Extract the [x, y] coordinate from the center of the cell holding the provided text.  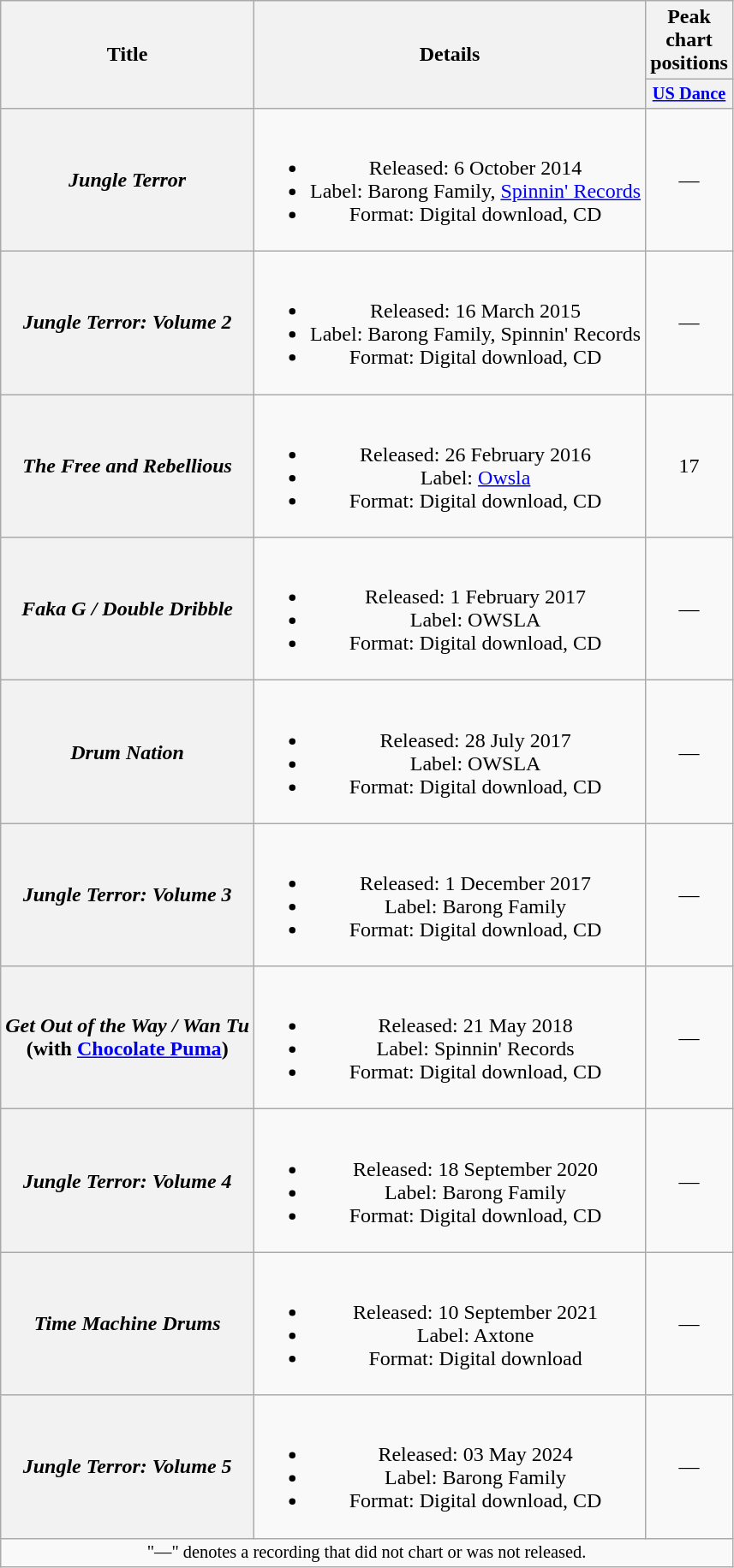
Released: 21 May 2018Label: Spinnin' RecordsFormat: Digital download, CD [451, 1037]
17 [689, 466]
Released: 10 September 2021Label: AxtoneFormat: Digital download [451, 1323]
Get Out of the Way / Wan Tu(with Chocolate Puma) [128, 1037]
Released: 1 February 2017Label: OWSLAFormat: Digital download, CD [451, 609]
Jungle Terror [128, 180]
Jungle Terror: Volume 2 [128, 324]
Details [451, 55]
Peak chart positions [689, 40]
Released: 18 September 2020Label: Barong FamilyFormat: Digital download, CD [451, 1181]
Time Machine Drums [128, 1323]
Released: 16 March 2015Label: Barong Family, Spinnin' RecordsFormat: Digital download, CD [451, 324]
Title [128, 55]
Jungle Terror: Volume 5 [128, 1467]
"—" denotes a recording that did not chart or was not released. [367, 1553]
Released: 28 July 2017Label: OWSLAFormat: Digital download, CD [451, 751]
Released: 26 February 2016Label: OwslaFormat: Digital download, CD [451, 466]
Faka G / Double Dribble [128, 609]
Drum Nation [128, 751]
Released: 1 December 2017Label: Barong FamilyFormat: Digital download, CD [451, 895]
Jungle Terror: Volume 3 [128, 895]
The Free and Rebellious [128, 466]
Jungle Terror: Volume 4 [128, 1181]
Released: 03 May 2024Label: Barong FamilyFormat: Digital download, CD [451, 1467]
Released: 6 October 2014Label: Barong Family, Spinnin' RecordsFormat: Digital download, CD [451, 180]
US Dance [689, 94]
